Search for the cell housing the specified text and yield its (x, y) center coordinate. 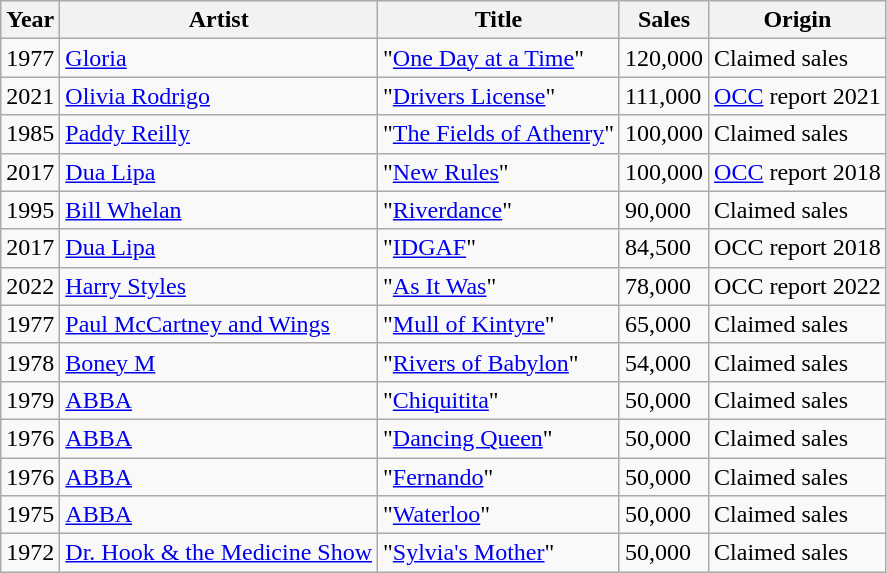
84,500 (664, 248)
"Chiquitita" (499, 400)
Boney M (219, 362)
120,000 (664, 58)
"As It Was" (499, 286)
1972 (30, 553)
"One Day at a Time" (499, 58)
Paddy Reilly (219, 134)
90,000 (664, 210)
Sales (664, 20)
"Waterloo" (499, 515)
"IDGAF" (499, 248)
1995 (30, 210)
"Dancing Queen" (499, 438)
Paul McCartney and Wings (219, 324)
2022 (30, 286)
1979 (30, 400)
1985 (30, 134)
"The Fields of Athenry" (499, 134)
"Drivers License" (499, 96)
1978 (30, 362)
Title (499, 20)
"Sylvia's Mother" (499, 553)
OCC report 2021 (798, 96)
"Mull of Kintyre" (499, 324)
Year (30, 20)
"Riverdance" (499, 210)
Gloria (219, 58)
Bill Whelan (219, 210)
2021 (30, 96)
Dr. Hook & the Medicine Show (219, 553)
Origin (798, 20)
54,000 (664, 362)
1975 (30, 515)
"Rivers of Babylon" (499, 362)
"New Rules" (499, 172)
111,000 (664, 96)
OCC report 2022 (798, 286)
65,000 (664, 324)
78,000 (664, 286)
"Fernando" (499, 477)
Harry Styles (219, 286)
Artist (219, 20)
Olivia Rodrigo (219, 96)
